Provide the (x, y) coordinate of the cell's center where the given text is located.  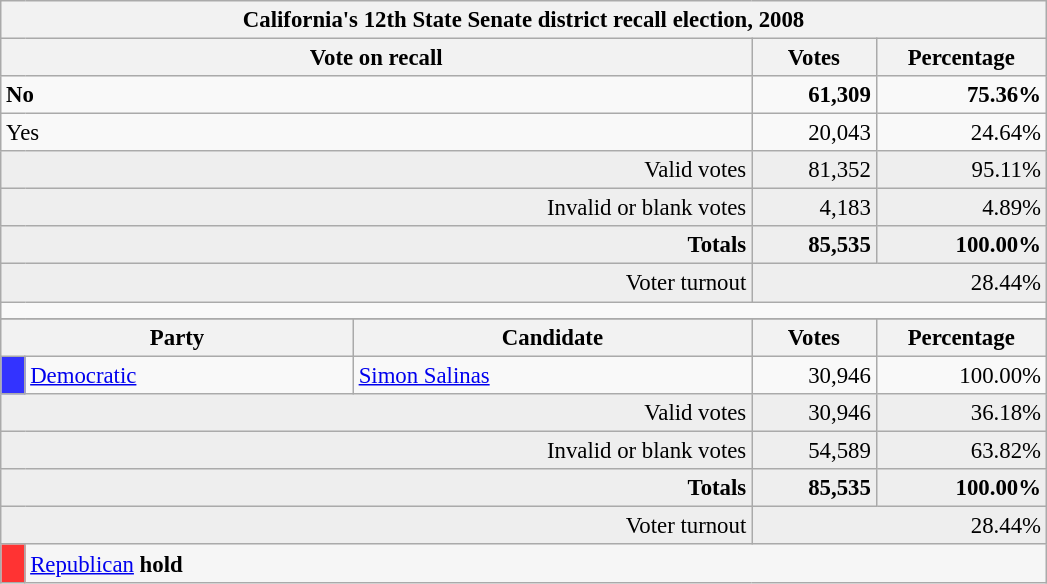
Simon Salinas (552, 376)
36.18% (961, 413)
Yes (376, 133)
20,043 (814, 133)
Party (178, 338)
81,352 (814, 170)
54,589 (814, 451)
Democratic (189, 376)
Candidate (552, 338)
61,309 (814, 95)
Vote on recall (376, 58)
Republican hold (536, 564)
95.11% (961, 170)
4,183 (814, 208)
63.82% (961, 451)
California's 12th State Senate district recall election, 2008 (524, 20)
75.36% (961, 95)
No (376, 95)
24.64% (961, 133)
4.89% (961, 208)
